Capture the cell that displays the provided text and extract its [x, y] central coordinate. 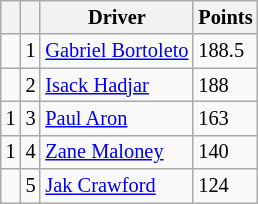
Paul Aron [116, 118]
163 [225, 118]
Driver [116, 17]
2 [31, 85]
4 [31, 152]
Gabriel Bortoleto [116, 51]
Isack Hadjar [116, 85]
3 [31, 118]
188.5 [225, 51]
124 [225, 186]
188 [225, 85]
5 [31, 186]
Jak Crawford [116, 186]
Zane Maloney [116, 152]
140 [225, 152]
Points [225, 17]
